Scan for the cell matching the given text and deliver its (X, Y) coordinate at center. 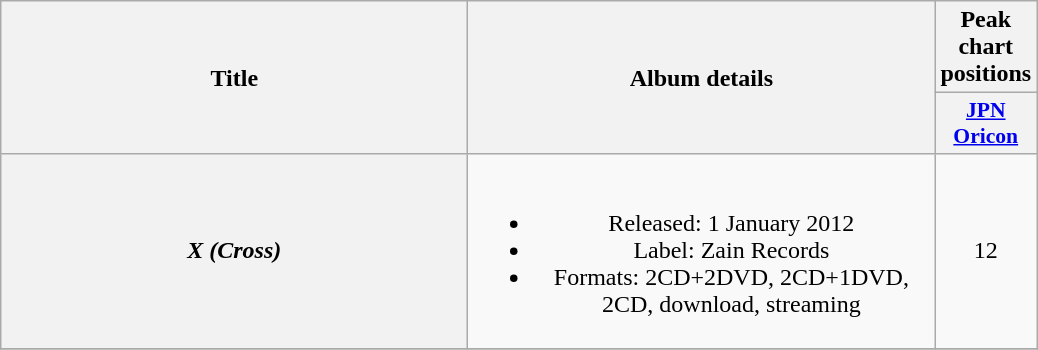
12 (986, 251)
Album details (702, 78)
JPNOricon (986, 124)
X (Cross) (234, 251)
Peakchartpositions (986, 47)
Title (234, 78)
Released: 1 January 2012Label: Zain RecordsFormats: 2CD+2DVD, 2CD+1DVD, 2CD, download, streaming (702, 251)
